Pinpoint the cell where the given text exists, returning its (x, y) midpoint coordinate. 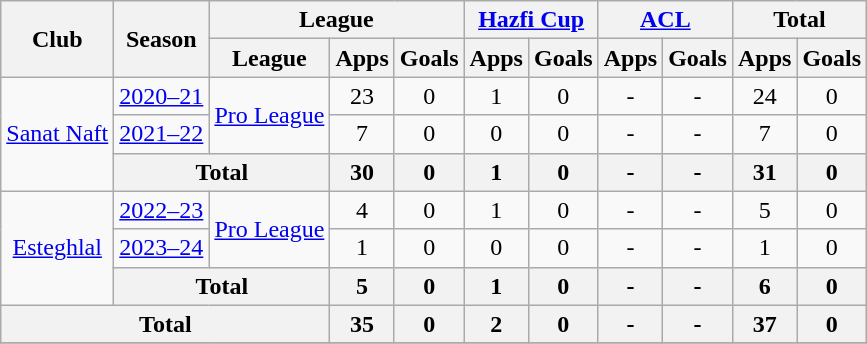
2023–24 (162, 248)
ACL (665, 20)
Hazfi Cup (531, 20)
23 (362, 96)
2020–21 (162, 96)
37 (764, 324)
Season (162, 39)
Esteghlal (58, 248)
Sanat Naft (58, 134)
31 (764, 172)
6 (764, 286)
4 (362, 210)
24 (764, 96)
35 (362, 324)
2 (496, 324)
Club (58, 39)
2022–23 (162, 210)
2021–22 (162, 134)
30 (362, 172)
